Find where the given text appears and provide that cell's center as [X, Y] coordinate. 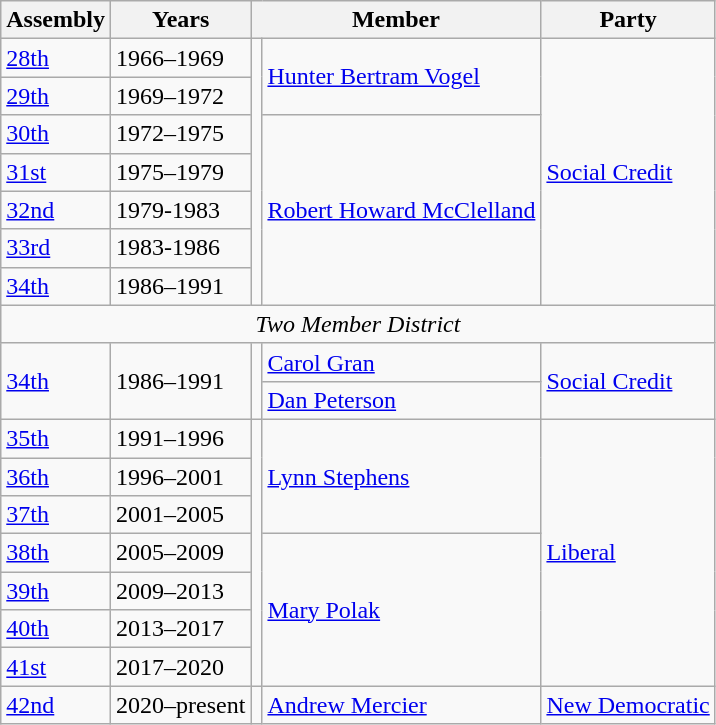
2009–2013 [180, 591]
Liberal [628, 552]
1966–1969 [180, 58]
1983-1986 [180, 248]
29th [56, 96]
32nd [56, 210]
40th [56, 629]
2001–2005 [180, 515]
Hunter Bertram Vogel [402, 77]
2013–2017 [180, 629]
1969–1972 [180, 96]
Two Member District [358, 324]
Robert Howard McClelland [402, 210]
Mary Polak [402, 610]
Party [628, 20]
38th [56, 553]
Dan Peterson [402, 400]
Carol Gran [402, 362]
New Democratic [628, 705]
35th [56, 438]
1972–1975 [180, 134]
Years [180, 20]
42nd [56, 705]
37th [56, 515]
28th [56, 58]
39th [56, 591]
36th [56, 477]
Lynn Stephens [402, 476]
1991–1996 [180, 438]
Assembly [56, 20]
1996–2001 [180, 477]
31st [56, 172]
2017–2020 [180, 667]
Andrew Mercier [402, 705]
33rd [56, 248]
1975–1979 [180, 172]
30th [56, 134]
1979-1983 [180, 210]
2020–present [180, 705]
2005–2009 [180, 553]
41st [56, 667]
Member [396, 20]
